Search for the cell housing the specified text and yield its (x, y) center coordinate. 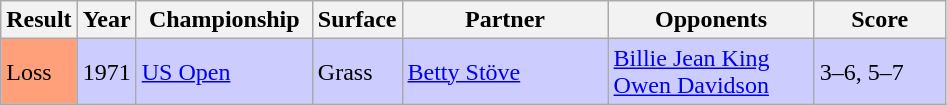
1971 (106, 72)
Billie Jean King Owen Davidson (711, 72)
Year (106, 20)
Partner (505, 20)
Betty Stöve (505, 72)
Championship (224, 20)
Result (39, 20)
Loss (39, 72)
Opponents (711, 20)
Grass (357, 72)
3–6, 5–7 (880, 72)
Score (880, 20)
Surface (357, 20)
US Open (224, 72)
